Identify which cell holds the provided text, then report its [X, Y] central coordinate. 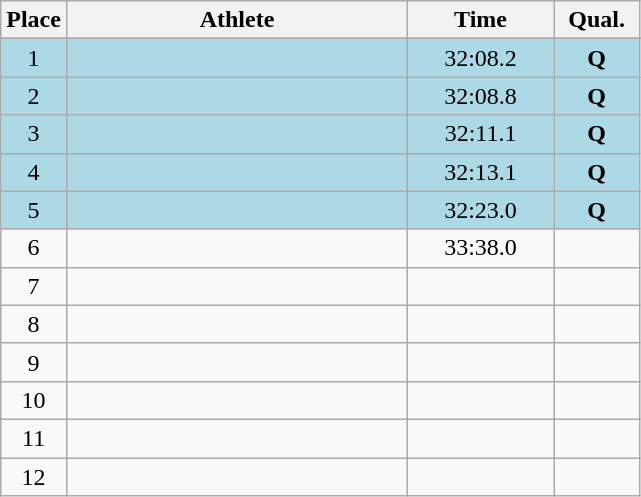
1 [34, 58]
32:23.0 [481, 210]
Time [481, 20]
Athlete [236, 20]
32:11.1 [481, 134]
32:13.1 [481, 172]
8 [34, 324]
11 [34, 438]
4 [34, 172]
7 [34, 286]
9 [34, 362]
5 [34, 210]
12 [34, 477]
3 [34, 134]
32:08.2 [481, 58]
33:38.0 [481, 248]
6 [34, 248]
2 [34, 96]
32:08.8 [481, 96]
Place [34, 20]
Qual. [597, 20]
10 [34, 400]
